Search for the cell housing the specified text and yield its (X, Y) center coordinate. 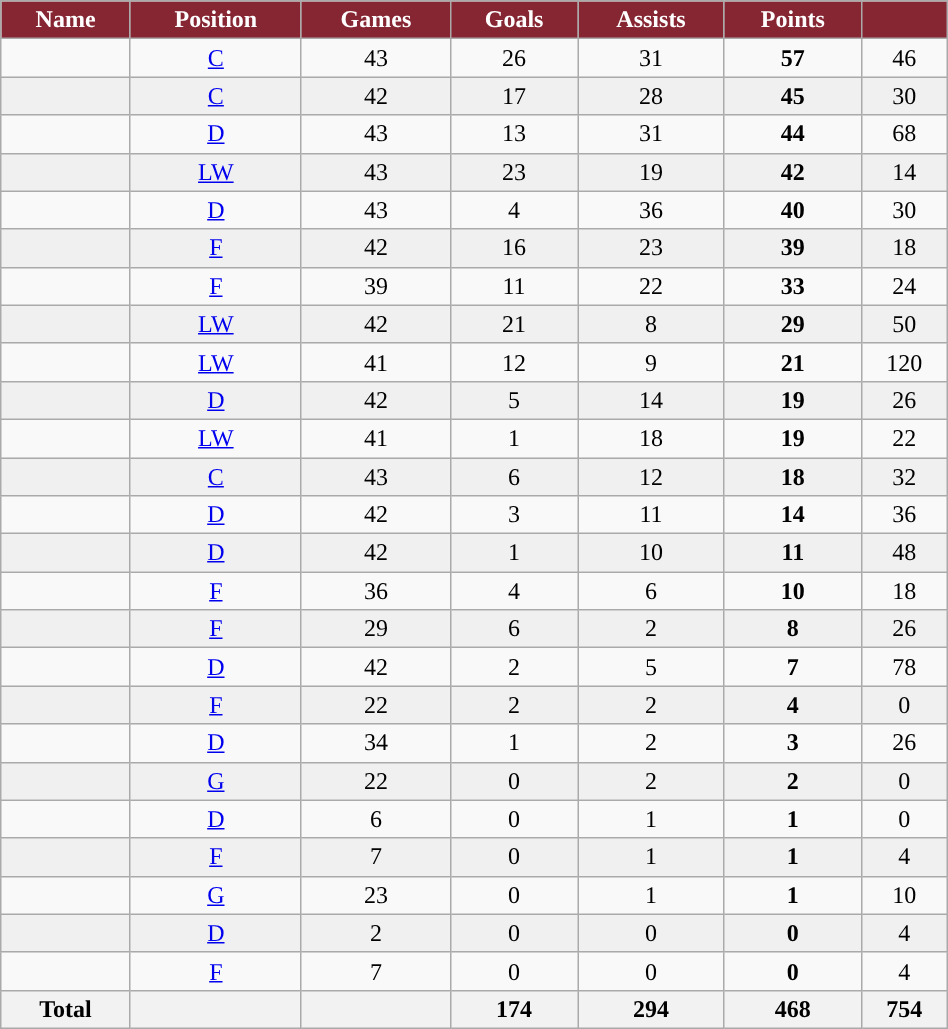
Name (66, 20)
Position (216, 20)
48 (904, 553)
9 (652, 362)
57 (792, 58)
46 (904, 58)
294 (652, 1009)
754 (904, 1009)
13 (514, 134)
Assists (652, 20)
Goals (514, 20)
50 (904, 324)
34 (376, 743)
32 (904, 477)
Points (792, 20)
40 (792, 210)
68 (904, 134)
28 (652, 96)
17 (514, 96)
45 (792, 96)
120 (904, 362)
174 (514, 1009)
Total (66, 1009)
Games (376, 20)
78 (904, 667)
468 (792, 1009)
16 (514, 248)
33 (792, 286)
44 (792, 134)
24 (904, 286)
